Locate the cell with the specified text and output its [x, y] center coordinate. 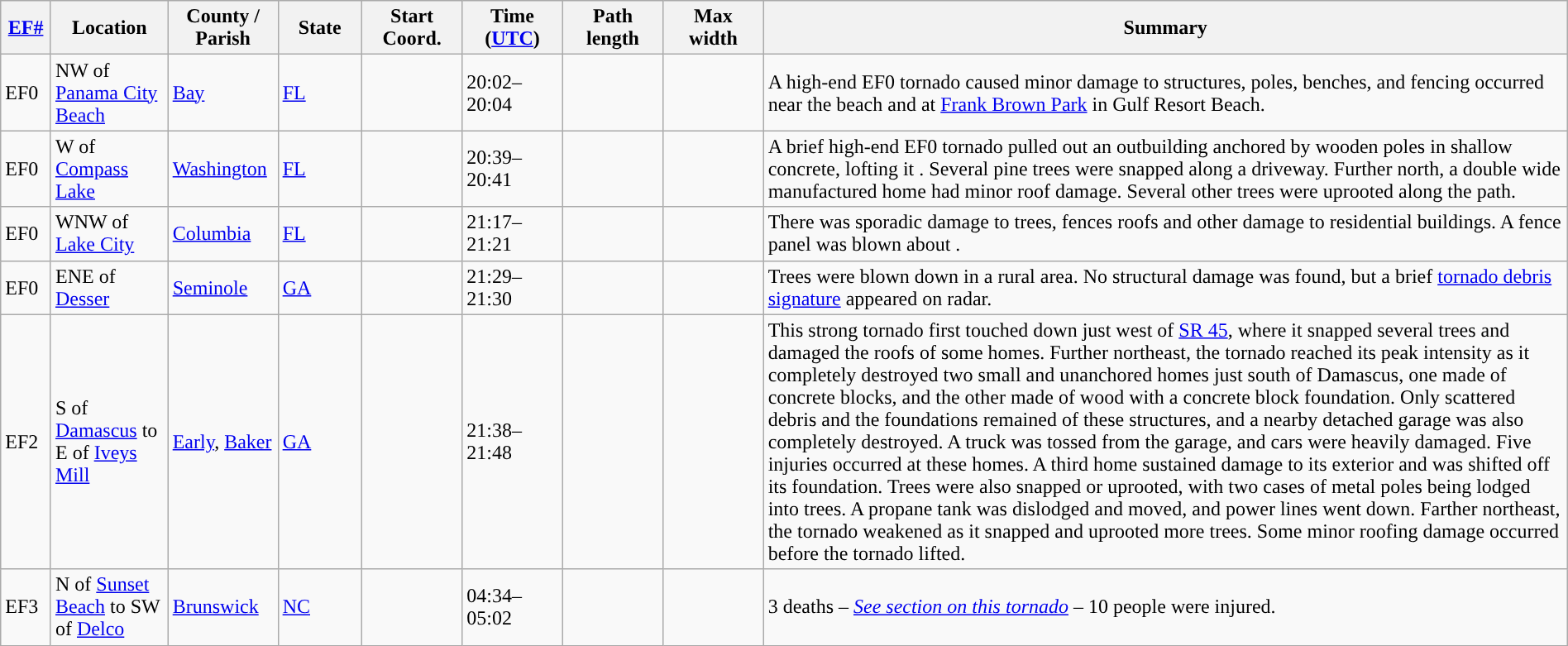
EF# [26, 28]
Washington [223, 169]
Seminole [223, 288]
04:34–05:02 [513, 607]
Bay [223, 93]
EF2 [26, 442]
Summary [1165, 28]
Location [109, 28]
Max width [713, 28]
N of Sunset Beach to SW of Delco [109, 607]
NW of Panama City Beach [109, 93]
Columbia [223, 233]
21:29–21:30 [513, 288]
County / Parish [223, 28]
3 deaths – See section on this tornado – 10 people were injured. [1165, 607]
State [319, 28]
WNW of Lake City [109, 233]
Start Coord. [412, 28]
Path length [612, 28]
Early, Baker [223, 442]
NC [319, 607]
There was sporadic damage to trees, fences roofs and other damage to residential buildings. A fence panel was blown about . [1165, 233]
20:39–20:41 [513, 169]
Trees were blown down in a rural area. No structural damage was found, but a brief tornado debris signature appeared on radar. [1165, 288]
EF3 [26, 607]
Time (UTC) [513, 28]
20:02–20:04 [513, 93]
21:38–21:48 [513, 442]
21:17–21:21 [513, 233]
ENE of Desser [109, 288]
S of Damascus to E of Iveys Mill [109, 442]
Brunswick [223, 607]
W of Compass Lake [109, 169]
